Return (X, Y) of the center of cell containing provided text 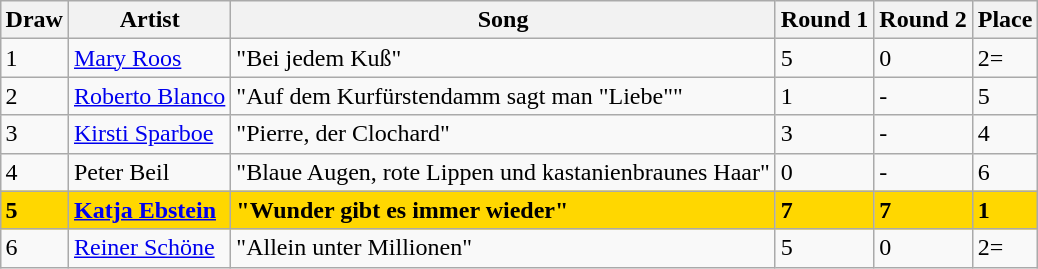
Mary Roos (149, 58)
Katja Ebstein (149, 210)
Draw (34, 20)
"Blaue Augen, rote Lippen und kastanienbraunes Haar" (503, 172)
"Pierre, der Clochard" (503, 134)
Round 2 (923, 20)
Reiner Schöne (149, 248)
Peter Beil (149, 172)
"Allein unter Millionen" (503, 248)
"Bei jedem Kuß" (503, 58)
Kirsti Sparboe (149, 134)
2 (34, 96)
"Auf dem Kurfürstendamm sagt man "Liebe"" (503, 96)
Round 1 (824, 20)
Artist (149, 20)
Place (1005, 20)
Roberto Blanco (149, 96)
Song (503, 20)
"Wunder gibt es immer wieder" (503, 210)
